Locate the cell with the specified text and output its [X, Y] center coordinate. 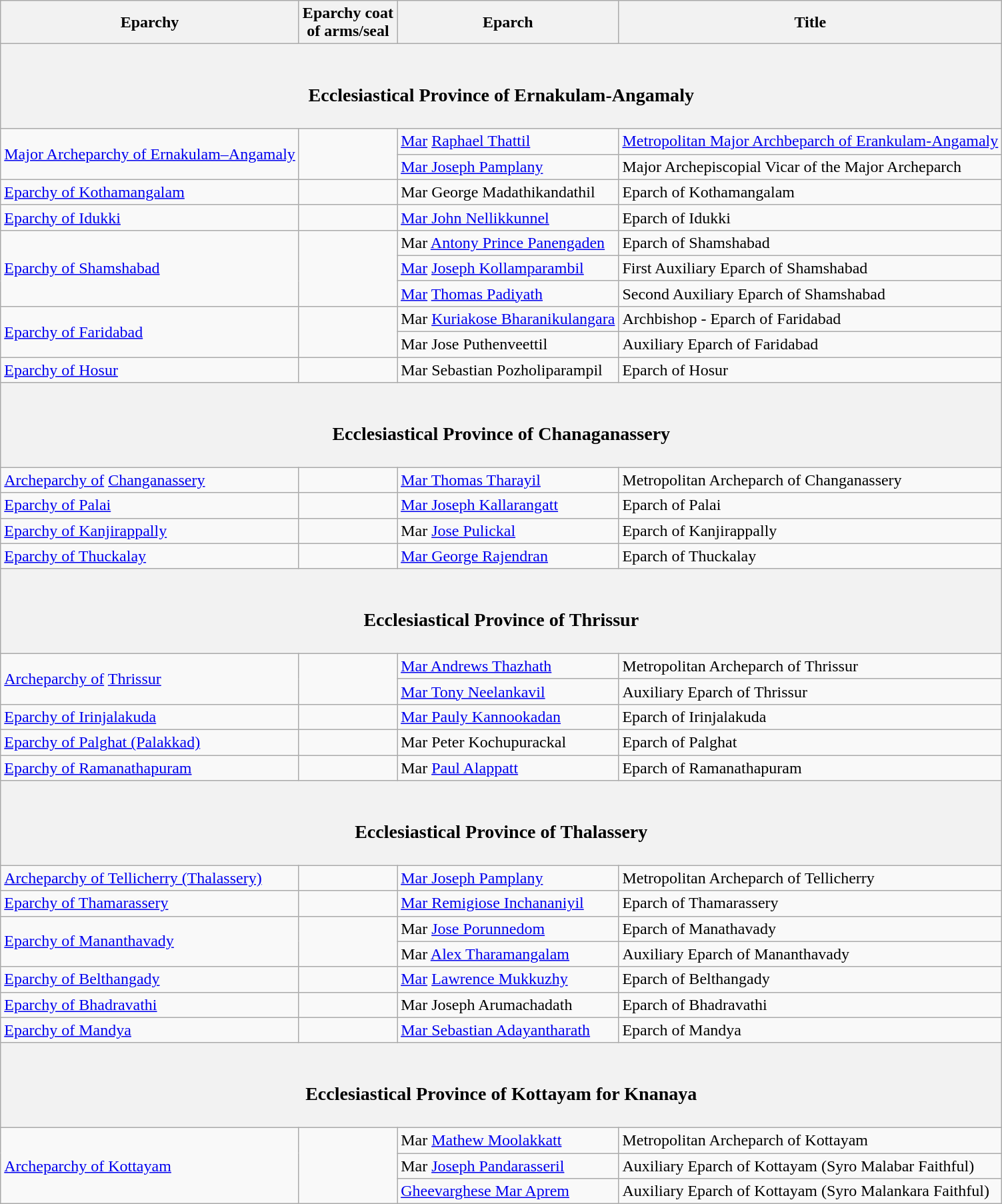
Eparch of Kanjirappally [811, 531]
Eparchy coatof arms/seal [348, 23]
Ecclesiastical Province of Ernakulam-Angamaly [501, 87]
Eparchy of Thuckalay [150, 556]
Eparchy of Faridabad [150, 331]
Eparchy of Mandya [150, 1030]
Mar Joseph Kollamparambil [508, 268]
Archeparchy of Tellicherry (Thalassery) [150, 878]
Eparch of Belthangady [811, 979]
Mar Jose Puthenveettil [508, 345]
Eparchy of Mananthavady [150, 941]
Eparchy of Hosur [150, 370]
Mar Tony Neelankavil [508, 691]
Eparchy of Kanjirappally [150, 531]
Mar George Madathikandathil [508, 192]
Archeparchy of Changanassery [150, 480]
Mar Sebastian Adayantharath [508, 1030]
Mar John Nellikkunnel [508, 217]
Eparch of Ramanathapuram [811, 768]
Eparch of Mandya [811, 1030]
Mar Peter Kochupurackal [508, 743]
Mar Paul Alappatt [508, 768]
Metropolitan Major Archbeparch of Erankulam-Angamaly [811, 141]
Mar Joseph Arumachadath [508, 1005]
First Auxiliary Eparch of Shamshabad [811, 268]
Ecclesiastical Province of Thalassery [501, 823]
Mar Thomas Padiyath [508, 293]
Archbishop - Eparch of Faridabad [811, 319]
Second Auxiliary Eparch of Shamshabad [811, 293]
Eparchy of Kothamangalam [150, 192]
Metropolitan Archeparch of Tellicherry [811, 878]
Archeparchy of Kottayam [150, 1166]
Eparch of Palai [811, 505]
Mar Lawrence Mukkuzhy [508, 979]
Title [811, 23]
Mar Thomas Tharayil [508, 480]
Mar Raphael Thattil [508, 141]
Mar Andrews Thazhath [508, 666]
Eparchy of Shamshabad [150, 268]
Major Archepiscopial Vicar of the Major Archeparch [811, 167]
Mar George Rajendran [508, 556]
Eparchy of Palghat (Palakkad) [150, 743]
Eparch of Bhadravathi [811, 1005]
Mar Sebastian Pozholiparampil [508, 370]
Eparchy of Palai [150, 505]
Mar Joseph Kallarangatt [508, 505]
Auxiliary Eparch of Mananthavady [811, 954]
Eparch of Hosur [811, 370]
Auxiliary Eparch of Faridabad [811, 345]
Eparch of Thamarassery [811, 903]
Mar Remigiose Inchananiyil [508, 903]
Archeparchy of Thrissur [150, 679]
Mar Jose Pulickal [508, 531]
Eparchy of Bhadravathi [150, 1005]
Mar Mathew Moolakkatt [508, 1141]
Metropolitan Archeparch of Changanassery [811, 480]
Ecclesiastical Province of Kottayam for Knanaya [501, 1085]
Auxiliary Eparch of Kottayam (Syro Malankara Faithful) [811, 1191]
Eparch of Palghat [811, 743]
Ecclesiastical Province of Chanaganassery [501, 425]
Eparch of Irinjalakuda [811, 717]
Auxiliary Eparch of Thrissur [811, 691]
Auxiliary Eparch of Kottayam (Syro Malabar Faithful) [811, 1166]
Mar Joseph Pandarasseril [508, 1166]
Eparch of Manathavady [811, 929]
Eparch [508, 23]
Eparchy of Irinjalakuda [150, 717]
Major Archeparchy of Ernakulam–Angamaly [150, 154]
Metropolitan Archeparch of Thrissur [811, 666]
Eparchy of Idukki [150, 217]
Gheevarghese Mar Aprem [508, 1191]
Eparch of Thuckalay [811, 556]
Eparchy of Ramanathapuram [150, 768]
Eparch of Shamshabad [811, 243]
Eparchy of Thamarassery [150, 903]
Mar Pauly Kannookadan [508, 717]
Mar Antony Prince Panengaden [508, 243]
Eparch of Idukki [811, 217]
Metropolitan Archeparch of Kottayam [811, 1141]
Eparch of Kothamangalam [811, 192]
Mar Alex Tharamangalam [508, 954]
Eparchy [150, 23]
Ecclesiastical Province of Thrissur [501, 611]
Mar Kuriakose Bharanikulangara [508, 319]
Eparchy of Belthangady [150, 979]
Mar Jose Porunnedom [508, 929]
